Search for the cell housing the specified text and yield its [X, Y] center coordinate. 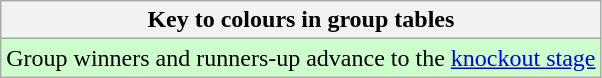
Key to colours in group tables [301, 20]
Group winners and runners-up advance to the knockout stage [301, 58]
